Determine the (x, y) coordinate at the center of the cell enclosing the given text.  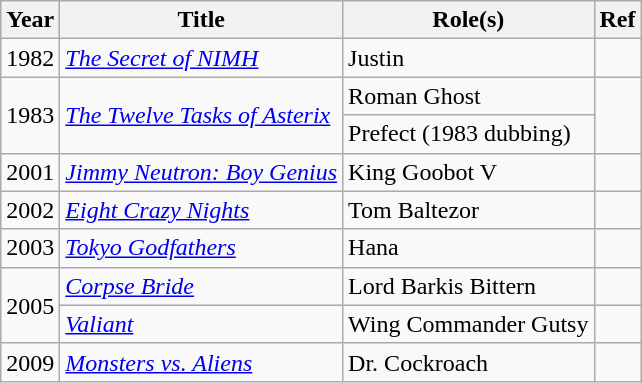
The Secret of NIMH (202, 58)
Role(s) (468, 20)
Monsters vs. Aliens (202, 362)
1983 (30, 115)
Valiant (202, 324)
Tom Baltezor (468, 210)
2003 (30, 248)
Year (30, 20)
Eight Crazy Nights (202, 210)
Title (202, 20)
2002 (30, 210)
2001 (30, 172)
King Goobot V (468, 172)
2009 (30, 362)
Corpse Bride (202, 286)
Jimmy Neutron: Boy Genius (202, 172)
Hana (468, 248)
Justin (468, 58)
Lord Barkis Bittern (468, 286)
Roman Ghost (468, 96)
Dr. Cockroach (468, 362)
Ref (618, 20)
Tokyo Godfathers (202, 248)
1982 (30, 58)
The Twelve Tasks of Asterix (202, 115)
Wing Commander Gutsy (468, 324)
2005 (30, 305)
Prefect (1983 dubbing) (468, 134)
